Find where the given text appears and provide that cell's center as [X, Y] coordinate. 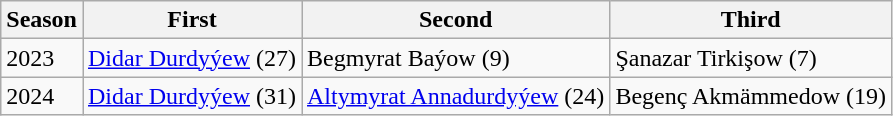
2023 [42, 58]
Şanazar Tirkişow (7) [751, 58]
Season [42, 20]
Begenç Akmämmedow (19) [751, 96]
Second [456, 20]
Altymyrat Annadurdyýew (24) [456, 96]
Third [751, 20]
2024 [42, 96]
Didar Durdyýew (27) [192, 58]
Didar Durdyýew (31) [192, 96]
Begmyrat Baýow (9) [456, 58]
First [192, 20]
